From the cell containing the given text, extract its center point as [x, y] coordinate. 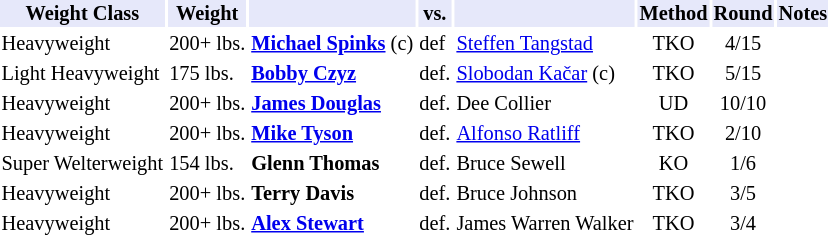
Light Heavyweight [82, 74]
Michael Spinks (c) [332, 44]
vs. [435, 14]
3/5 [743, 194]
def [435, 44]
Glenn Thomas [332, 164]
Steffen Tangstad [545, 44]
4/15 [743, 44]
UD [674, 104]
Weight [208, 14]
10/10 [743, 104]
Super Welterweight [82, 164]
1/6 [743, 164]
Method [674, 14]
Bruce Sewell [545, 164]
175 lbs. [208, 74]
Dee Collier [545, 104]
Terry Davis [332, 194]
Weight Class [82, 14]
Alfonso Ratliff [545, 134]
James Douglas [332, 104]
Slobodan Kačar (c) [545, 74]
KO [674, 164]
Bobby Czyz [332, 74]
Round [743, 14]
2/10 [743, 134]
5/15 [743, 74]
Mike Tyson [332, 134]
Bruce Johnson [545, 194]
154 lbs. [208, 164]
